Capture the cell that displays the provided text and extract its (x, y) central coordinate. 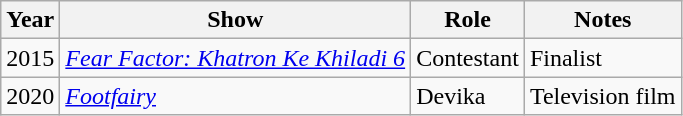
Devika (468, 96)
2015 (30, 58)
2020 (30, 96)
Fear Factor: Khatron Ke Khiladi 6 (236, 58)
Show (236, 20)
Footfairy (236, 96)
Finalist (602, 58)
Notes (602, 20)
Television film (602, 96)
Year (30, 20)
Role (468, 20)
Contestant (468, 58)
